Find where the given text appears and provide that cell's center as [x, y] coordinate. 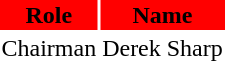
Role [49, 15]
Name [163, 15]
